Provide the (x, y) coordinate of the cell's center where the given text is located.  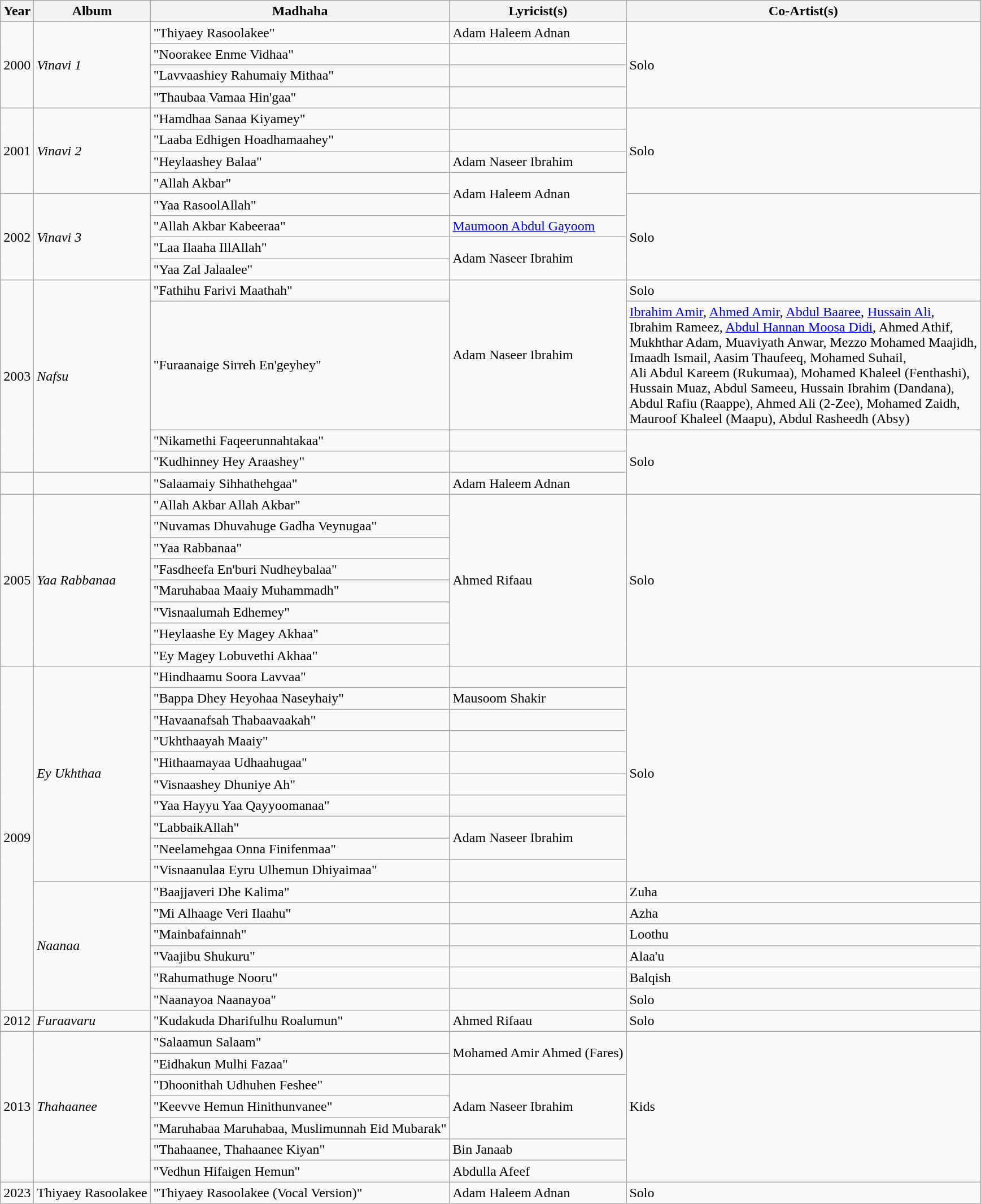
"Fasdheefa En'buri Nudheybalaa" (300, 569)
"Lavvaashiey Rahumaiy Mithaa" (300, 76)
Maumoon Abdul Gayoom (538, 226)
"Laa Ilaaha IllAllah" (300, 247)
"Thiyaey Rasoolakee" (300, 33)
"Eidhakun Mulhi Fazaa" (300, 1063)
"Dhoonithah Udhuhen Feshee" (300, 1085)
"Visnaanulaa Eyru Ulhemun Dhiyaimaa" (300, 870)
Balqish (803, 978)
Vinavi 1 (92, 65)
Co-Artist(s) (803, 11)
"Thiyaey Rasoolakee (Vocal Version)" (300, 1193)
"Mainbafainnah" (300, 935)
"Laaba Edhigen Hoadhamaahey" (300, 140)
"Yaa RasoolAllah" (300, 204)
"Kudhinney Hey Araashey" (300, 462)
Thiyaey Rasoolakee (92, 1193)
Mohamed Amir Ahmed (Fares) (538, 1053)
"Naanayoa Naanayoa" (300, 999)
"Rahumathuge Nooru" (300, 978)
"Nuvamas Dhuvahuge Gadha Veynugaa" (300, 526)
"Heylaashe Ey Magey Akhaa" (300, 634)
"Yaa Rabbanaa" (300, 548)
Azha (803, 913)
2002 (17, 237)
2009 (17, 838)
"Thaubaa Vamaa Hin'gaa" (300, 97)
Loothu (803, 935)
Yaa Rabbanaa (92, 580)
Vinavi 2 (92, 151)
"Vaajibu Shukuru" (300, 956)
"Hindhaamu Soora Lavvaa" (300, 677)
2012 (17, 1020)
"Maruhabaa Maaiy Muhammadh" (300, 591)
Alaa'u (803, 956)
"Allah Akbar Kabeeraa" (300, 226)
"Hithaamayaa Udhaahugaa" (300, 763)
"Salaamun Salaam" (300, 1042)
"Visnaashey Dhuniye Ah" (300, 784)
"Vedhun Hifaigen Hemun" (300, 1171)
Nafsu (92, 376)
"Neelamehgaa Onna Finifenmaa" (300, 849)
2001 (17, 151)
Furaavaru (92, 1020)
"Yaa Zal Jalaalee" (300, 269)
"Allah Akbar" (300, 183)
2005 (17, 580)
"Ey Magey Lobuvethi Akhaa" (300, 655)
"Mi Alhaage Veri Ilaahu" (300, 913)
"Noorakee Enme Vidhaa" (300, 54)
"Heylaashey Balaa" (300, 162)
"LabbaikAllah" (300, 827)
"Hamdhaa Sanaa Kiyamey" (300, 119)
"Baajjaveri Dhe Kalima" (300, 892)
"Maruhabaa Maruhabaa, Muslimunnah Eid Mubarak" (300, 1128)
Naanaa (92, 945)
Madhaha (300, 11)
"Bappa Dhey Heyohaa Naseyhaiy" (300, 698)
Ey Ukhthaa (92, 774)
"Allah Akbar Allah Akbar" (300, 505)
Zuha (803, 892)
Album (92, 11)
"Ukhthaayah Maaiy" (300, 741)
2023 (17, 1193)
"Fathihu Farivi Maathah" (300, 291)
Bin Janaab (538, 1150)
"Havaanafsah Thabaavaakah" (300, 720)
2013 (17, 1106)
Vinavi 3 (92, 237)
Mausoom Shakir (538, 698)
"Keevve Hemun Hinithunvanee" (300, 1107)
2003 (17, 376)
"Furaanaige Sirreh En'geyhey" (300, 366)
"Salaamaiy Sihhathehgaa" (300, 483)
"Nikamethi Faqeerunnahtakaa" (300, 440)
Kids (803, 1106)
Thahaanee (92, 1106)
"Yaa Hayyu Yaa Qayyoomanaa" (300, 806)
"Thahaanee, Thahaanee Kiyan" (300, 1150)
Abdulla Afeef (538, 1171)
"Kudakuda Dharifulhu Roalumun" (300, 1020)
Lyricist(s) (538, 11)
"Visnaalumah Edhemey" (300, 612)
Year (17, 11)
2000 (17, 65)
